Find where the given text appears and provide that cell's center as [X, Y] coordinate. 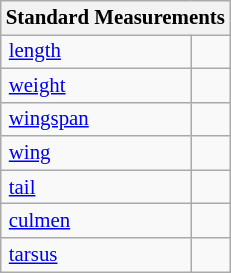
length [96, 51]
wingspan [96, 119]
tarsus [96, 255]
weight [96, 85]
culmen [96, 221]
Standard Measurements [116, 18]
wing [96, 153]
tail [96, 187]
